Capture the cell that displays the provided text and extract its (X, Y) central coordinate. 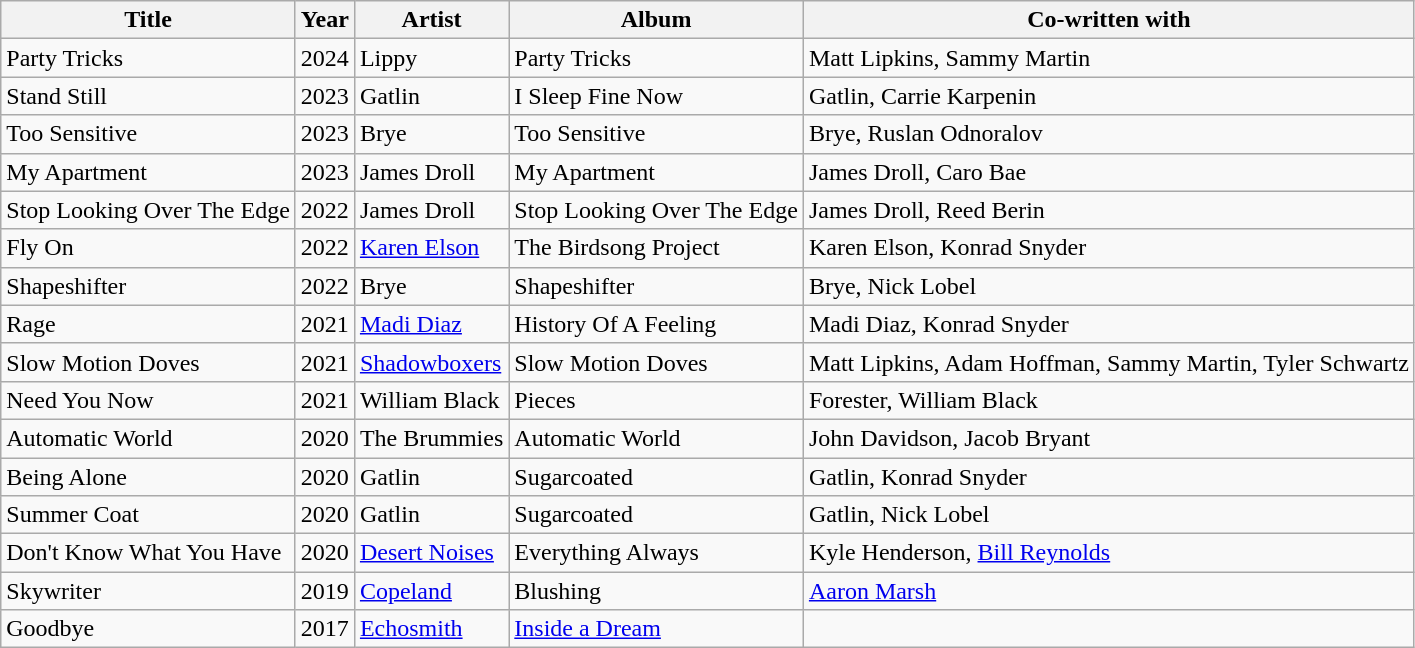
John Davidson, Jacob Bryant (1108, 438)
Album (656, 20)
Blushing (656, 591)
Summer Coat (148, 515)
Matt Lipkins, Sammy Martin (1108, 58)
Rage (148, 324)
Skywriter (148, 591)
Co-written with (1108, 20)
2024 (324, 58)
Desert Noises (431, 553)
Goodbye (148, 629)
I Sleep Fine Now (656, 96)
James Droll, Reed Berin (1108, 210)
James Droll, Caro Bae (1108, 172)
Gatlin, Carrie Karpenin (1108, 96)
Madi Diaz, Konrad Snyder (1108, 324)
Matt Lipkins, Adam Hoffman, Sammy Martin, Tyler Schwartz (1108, 362)
William Black (431, 400)
Don't Know What You Have (148, 553)
2017 (324, 629)
Need You Now (148, 400)
Copeland (431, 591)
Being Alone (148, 477)
The Brummies (431, 438)
Inside a Dream (656, 629)
Aaron Marsh (1108, 591)
Shadowboxers (431, 362)
Title (148, 20)
History Of A Feeling (656, 324)
Gatlin, Nick Lobel (1108, 515)
Brye, Nick Lobel (1108, 286)
The Birdsong Project (656, 248)
2019 (324, 591)
Karen Elson (431, 248)
Artist (431, 20)
Brye, Ruslan Odnoralov (1108, 134)
Forester, William Black (1108, 400)
Kyle Henderson, Bill Reynolds (1108, 553)
Gatlin, Konrad Snyder (1108, 477)
Stand Still (148, 96)
Echosmith (431, 629)
Madi Diaz (431, 324)
Year (324, 20)
Lippy (431, 58)
Everything Always (656, 553)
Fly On (148, 248)
Karen Elson, Konrad Snyder (1108, 248)
Pieces (656, 400)
